Detect which cell encompasses the target text, then output its (X, Y) center coordinate. 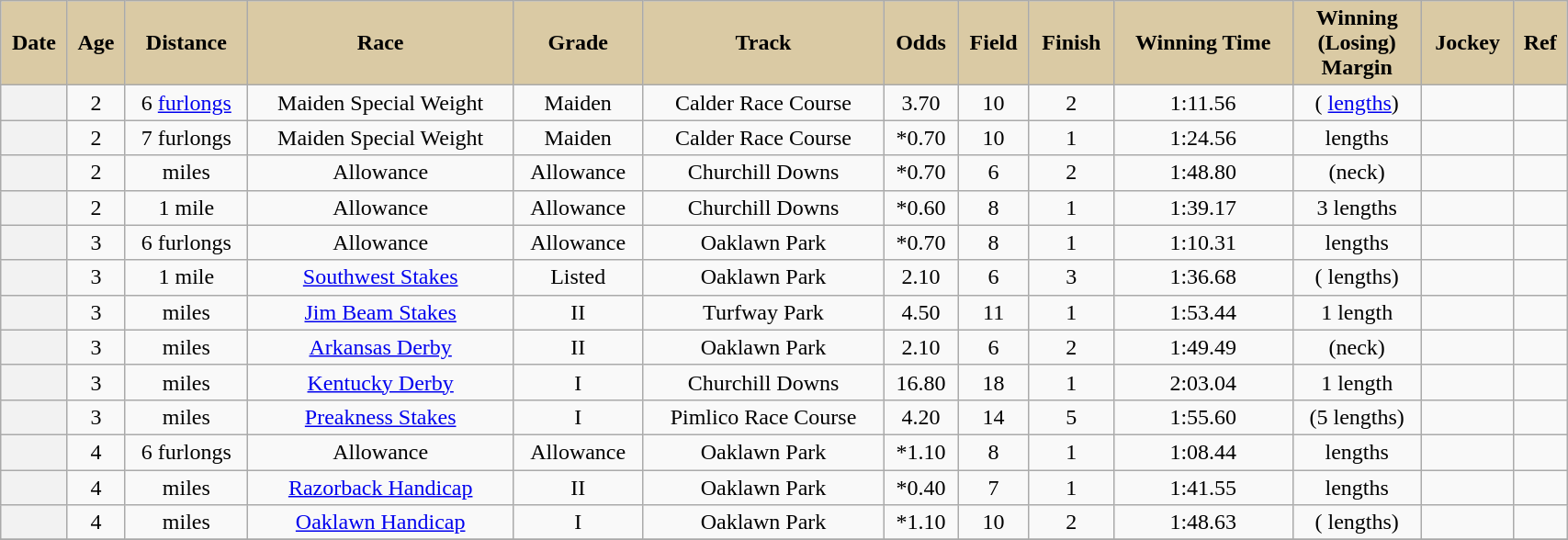
7 (994, 488)
Razorback Handicap (380, 488)
Winning Time (1203, 43)
1:55.60 (1203, 417)
1:53.44 (1203, 312)
5 (1071, 417)
*0.60 (920, 208)
1:49.49 (1203, 347)
Field (994, 43)
Race (380, 43)
4.50 (920, 312)
Jim Beam Stakes (380, 312)
Finish (1071, 43)
1:48.80 (1203, 173)
*0.40 (920, 488)
Ref (1540, 43)
1:24.56 (1203, 138)
Age (96, 43)
14 (994, 417)
3.70 (920, 103)
Southwest Stakes (380, 277)
1:11.56 (1203, 103)
Oaklawn Handicap (380, 523)
Track (763, 43)
(5 lengths) (1357, 417)
Distance (186, 43)
4.20 (920, 417)
Jockey (1467, 43)
Kentucky Derby (380, 382)
Grade (579, 43)
Arkansas Derby (380, 347)
Odds (920, 43)
Preakness Stakes (380, 417)
1:36.68 (1203, 277)
1:39.17 (1203, 208)
Listed (579, 277)
Date (34, 43)
18 (994, 382)
Turfway Park (763, 312)
Pimlico Race Course (763, 417)
7 furlongs (186, 138)
1:10.31 (1203, 242)
Winning(Losing)Margin (1357, 43)
2:03.04 (1203, 382)
1:41.55 (1203, 488)
16.80 (920, 382)
3 lengths (1357, 208)
1:48.63 (1203, 523)
1:08.44 (1203, 452)
11 (994, 312)
